Determine the [x, y] coordinate at the center of the cell enclosing the given text.  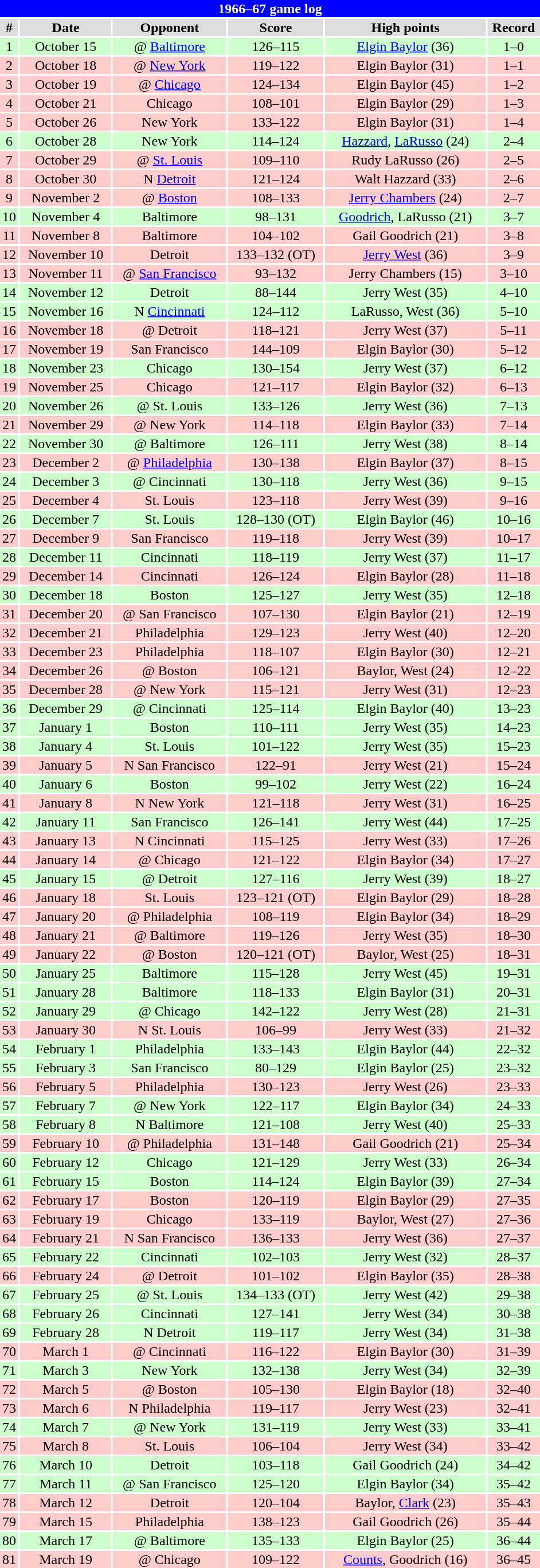
105–130 [275, 1389]
December 7 [65, 519]
31–39 [514, 1351]
32 [9, 633]
23–32 [514, 1068]
127–141 [275, 1314]
Jerry West (21) [406, 765]
Jerry West (45) [406, 973]
January 13 [65, 841]
46 [9, 897]
Baylor, West (25) [406, 954]
December 11 [65, 557]
15 [9, 311]
31–38 [514, 1332]
144–109 [275, 349]
53 [9, 1030]
67 [9, 1295]
1–2 [514, 84]
126–111 [275, 444]
2 [9, 65]
133–122 [275, 122]
12–23 [514, 689]
39 [9, 765]
January 29 [65, 1011]
January 18 [65, 897]
131–148 [275, 1143]
73 [9, 1408]
119–122 [275, 65]
33–41 [514, 1427]
16–25 [514, 803]
1–0 [514, 46]
Elgin Baylor (21) [406, 614]
February 22 [65, 1257]
January 22 [65, 954]
38 [9, 746]
21–32 [514, 1030]
133–126 [275, 406]
2–6 [514, 179]
120–104 [275, 1503]
January 4 [65, 746]
11–18 [514, 576]
October 18 [65, 65]
November 4 [65, 217]
29–38 [514, 1295]
115–128 [275, 973]
125–127 [275, 595]
6 [9, 141]
21 [9, 425]
November 25 [65, 387]
January 20 [65, 916]
1966–67 game log [270, 9]
January 1 [65, 727]
119–126 [275, 935]
50 [9, 973]
34–42 [514, 1465]
122–91 [275, 765]
December 18 [65, 595]
December 4 [65, 500]
16–24 [514, 784]
58 [9, 1124]
Jerry Chambers (15) [406, 273]
February 12 [65, 1162]
November 16 [65, 311]
125–120 [275, 1484]
121–108 [275, 1124]
October 26 [65, 122]
24 [9, 481]
Elgin Baylor (18) [406, 1389]
October 29 [65, 160]
7–14 [514, 425]
February 7 [65, 1106]
12–22 [514, 671]
1–4 [514, 122]
October 28 [65, 141]
9 [9, 198]
37 [9, 727]
88–144 [275, 292]
12–19 [514, 614]
Goodrich, LaRusso (21) [406, 217]
Elgin Baylor (28) [406, 576]
December 29 [65, 708]
18–27 [514, 879]
127–116 [275, 879]
14–23 [514, 727]
55 [9, 1068]
November 30 [65, 444]
124–112 [275, 311]
January 6 [65, 784]
Jerry Chambers (24) [406, 198]
March 10 [65, 1465]
January 5 [65, 765]
34 [9, 671]
102–103 [275, 1257]
8–14 [514, 444]
January 30 [65, 1030]
132–138 [275, 1370]
19 [9, 387]
10–16 [514, 519]
133–132 (OT) [275, 254]
27–37 [514, 1238]
N Baltimore [170, 1124]
81 [9, 1559]
18–30 [514, 935]
80–129 [275, 1068]
64 [9, 1238]
93–132 [275, 273]
18–29 [514, 916]
Walt Hazzard (33) [406, 179]
March 5 [65, 1389]
11 [9, 236]
62 [9, 1200]
Elgin Baylor (45) [406, 84]
February 17 [65, 1200]
71 [9, 1370]
February 15 [65, 1181]
November 8 [65, 236]
120–119 [275, 1200]
November 10 [65, 254]
138–123 [275, 1522]
118–133 [275, 992]
January 14 [65, 860]
Baylor, Clark (23) [406, 1503]
February 3 [65, 1068]
15–23 [514, 746]
125–114 [275, 708]
107–130 [275, 614]
35–43 [514, 1503]
106–99 [275, 1030]
18–31 [514, 954]
25 [9, 500]
Elgin Baylor (46) [406, 519]
Elgin Baylor (37) [406, 462]
November 12 [65, 292]
133–143 [275, 1049]
28 [9, 557]
March 8 [65, 1446]
Jerry West (44) [406, 822]
35–44 [514, 1522]
54 [9, 1049]
20–31 [514, 992]
35 [9, 689]
42 [9, 822]
115–125 [275, 841]
March 17 [65, 1540]
8–15 [514, 462]
March 19 [65, 1559]
3–9 [514, 254]
5–11 [514, 330]
Baylor, West (24) [406, 671]
130–138 [275, 462]
1 [9, 46]
February 19 [65, 1219]
136–133 [275, 1238]
17–26 [514, 841]
N Philadelphia [170, 1408]
Elgin Baylor (36) [406, 46]
2–7 [514, 198]
118–121 [275, 330]
Counts, Goodrich (16) [406, 1559]
December 20 [65, 614]
108–133 [275, 198]
130–154 [275, 368]
Date [65, 28]
3–7 [514, 217]
66 [9, 1276]
126–124 [275, 576]
9–15 [514, 481]
126–141 [275, 822]
February 8 [65, 1124]
47 [9, 916]
January 11 [65, 822]
103–118 [275, 1465]
60 [9, 1162]
36–44 [514, 1540]
130–118 [275, 481]
Elgin Baylor (44) [406, 1049]
December 26 [65, 671]
52 [9, 1011]
Jerry West (32) [406, 1257]
68 [9, 1314]
115–121 [275, 689]
106–121 [275, 671]
119–118 [275, 538]
February 1 [65, 1049]
5–10 [514, 311]
121–124 [275, 179]
Jerry West (38) [406, 444]
72 [9, 1389]
12 [9, 254]
December 3 [65, 481]
123–118 [275, 500]
134–133 (OT) [275, 1295]
December 23 [65, 652]
February 25 [65, 1295]
121–129 [275, 1162]
43 [9, 841]
December 21 [65, 633]
124–134 [275, 84]
2–4 [514, 141]
106–104 [275, 1446]
80 [9, 1540]
76 [9, 1465]
October 21 [65, 103]
120–121 (OT) [275, 954]
101–122 [275, 746]
24–33 [514, 1106]
10–17 [514, 538]
Rudy LaRusso (26) [406, 160]
25–33 [514, 1124]
98–131 [275, 217]
135–133 [275, 1540]
99–102 [275, 784]
57 [9, 1106]
March 6 [65, 1408]
6–12 [514, 368]
142–122 [275, 1011]
February 10 [65, 1143]
6–13 [514, 387]
44 [9, 860]
Baylor, West (27) [406, 1219]
109–110 [275, 160]
79 [9, 1522]
N St. Louis [170, 1030]
Record [514, 28]
17–25 [514, 822]
17–27 [514, 860]
41 [9, 803]
November 2 [65, 198]
108–101 [275, 103]
21–31 [514, 1011]
27–34 [514, 1181]
30 [9, 595]
November 26 [65, 406]
59 [9, 1143]
9–16 [514, 500]
65 [9, 1257]
Elgin Baylor (33) [406, 425]
129–123 [275, 633]
11–17 [514, 557]
118–119 [275, 557]
40 [9, 784]
November 18 [65, 330]
69 [9, 1332]
18 [9, 368]
35–42 [514, 1484]
27–35 [514, 1200]
75 [9, 1446]
7 [9, 160]
116–122 [275, 1351]
123–121 (OT) [275, 897]
December 9 [65, 538]
January 21 [65, 935]
14 [9, 292]
Gail Goodrich (26) [406, 1522]
12–21 [514, 652]
30–38 [514, 1314]
109–122 [275, 1559]
18–28 [514, 897]
20 [9, 406]
# [9, 28]
Jerry West (42) [406, 1295]
108–119 [275, 916]
121–122 [275, 860]
114–118 [275, 425]
December 28 [65, 689]
March 15 [65, 1522]
29 [9, 576]
January 8 [65, 803]
High points [406, 28]
4–10 [514, 292]
32–40 [514, 1389]
110–111 [275, 727]
February 28 [65, 1332]
March 7 [65, 1427]
7–13 [514, 406]
Elgin Baylor (32) [406, 387]
74 [9, 1427]
36–45 [514, 1559]
December 2 [65, 462]
33 [9, 652]
130–123 [275, 1087]
November 23 [65, 368]
49 [9, 954]
26–34 [514, 1162]
61 [9, 1181]
104–102 [275, 236]
Score [275, 28]
128–130 (OT) [275, 519]
February 26 [65, 1314]
32–39 [514, 1370]
November 29 [65, 425]
Jerry West (22) [406, 784]
56 [9, 1087]
November 11 [65, 273]
2–5 [514, 160]
November 19 [65, 349]
36 [9, 708]
4 [9, 103]
27 [9, 538]
19–31 [514, 973]
March 12 [65, 1503]
October 30 [65, 179]
22–32 [514, 1049]
48 [9, 935]
12–20 [514, 633]
Jerry West (26) [406, 1087]
Jerry West (28) [406, 1011]
Gail Goodrich (24) [406, 1465]
5–12 [514, 349]
October 19 [65, 84]
Jerry West (23) [406, 1408]
25–34 [514, 1143]
March 11 [65, 1484]
January 15 [65, 879]
51 [9, 992]
78 [9, 1503]
122–117 [275, 1106]
118–107 [275, 652]
22 [9, 444]
3–10 [514, 273]
LaRusso, West (36) [406, 311]
3–8 [514, 236]
January 25 [65, 973]
Elgin Baylor (35) [406, 1276]
February 24 [65, 1276]
1–3 [514, 103]
March 3 [65, 1370]
10 [9, 217]
31 [9, 614]
12–18 [514, 595]
63 [9, 1219]
Hazzard, LaRusso (24) [406, 141]
32–41 [514, 1408]
27–36 [514, 1219]
January 28 [65, 992]
1–1 [514, 65]
26 [9, 519]
8 [9, 179]
Elgin Baylor (40) [406, 708]
70 [9, 1351]
December 14 [65, 576]
133–119 [275, 1219]
77 [9, 1484]
13–23 [514, 708]
45 [9, 879]
28–37 [514, 1257]
February 21 [65, 1238]
5 [9, 122]
121–117 [275, 387]
3 [9, 84]
23 [9, 462]
October 15 [65, 46]
Elgin Baylor (39) [406, 1181]
16 [9, 330]
121–118 [275, 803]
131–119 [275, 1427]
101–102 [275, 1276]
13 [9, 273]
Opponent [170, 28]
February 5 [65, 1087]
23–33 [514, 1087]
17 [9, 349]
15–24 [514, 765]
March 1 [65, 1351]
28–38 [514, 1276]
33–42 [514, 1446]
N New York [170, 803]
126–115 [275, 46]
